Locate the cell with the specified text and output its [x, y] center coordinate. 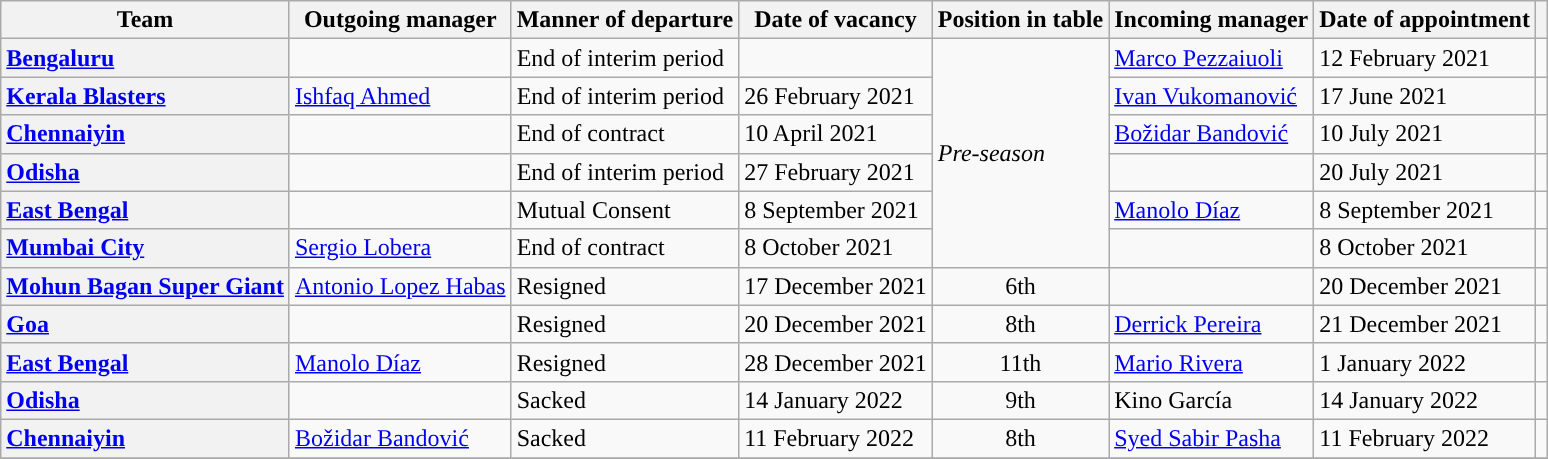
Goa [146, 324]
10 July 2021 [1425, 134]
Outgoing manager [400, 20]
Manner of departure [624, 20]
26 February 2021 [836, 96]
Date of appointment [1425, 20]
Ishfaq Ahmed [400, 96]
Syed Sabir Pasha [1212, 438]
Kino García [1212, 400]
Derrick Pereira [1212, 324]
Bengaluru [146, 58]
Pre-season [1020, 153]
20 July 2021 [1425, 172]
1 January 2022 [1425, 362]
Kerala Blasters [146, 96]
12 February 2021 [1425, 58]
9th [1020, 400]
27 February 2021 [836, 172]
17 June 2021 [1425, 96]
28 December 2021 [836, 362]
Incoming manager [1212, 20]
Sergio Lobera [400, 248]
Position in table [1020, 20]
17 December 2021 [836, 286]
Antonio Lopez Habas [400, 286]
Mumbai City [146, 248]
Marco Pezzaiuoli [1212, 58]
Ivan Vukomanović [1212, 96]
21 December 2021 [1425, 324]
Mohun Bagan Super Giant [146, 286]
10 April 2021 [836, 134]
Team [146, 20]
11th [1020, 362]
Date of vacancy [836, 20]
Mario Rivera [1212, 362]
Mutual Consent [624, 210]
6th [1020, 286]
